Extract the [X, Y] coordinate from the center of the cell holding the provided text.  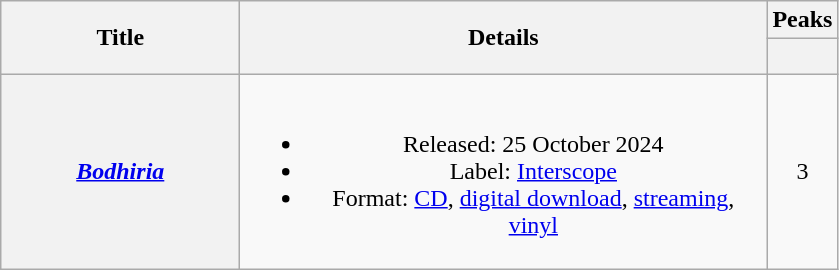
Peaks [802, 20]
Released: 25 October 2024Label: InterscopeFormat: CD, digital download, streaming, vinyl [504, 171]
Bodhiria [120, 171]
Title [120, 38]
3 [802, 171]
Details [504, 38]
